Pinpoint the cell where the given text exists, returning its [x, y] midpoint coordinate. 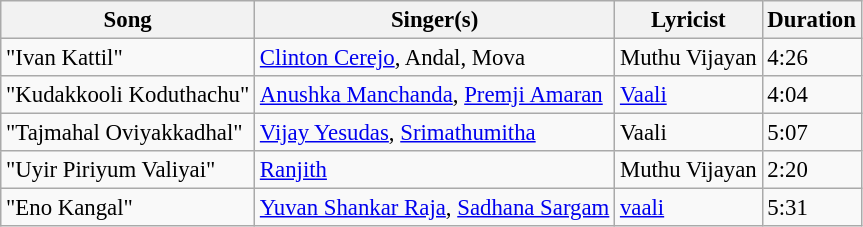
Yuvan Shankar Raja, Sadhana Sargam [435, 208]
"Eno Kangal" [128, 208]
Vijay Yesudas, Srimathumitha [435, 133]
Singer(s) [435, 20]
Anushka Manchanda, Premji Amaran [435, 95]
"Kudakkooli Koduthachu" [128, 95]
2:20 [812, 170]
"Uyir Piriyum Valiyai" [128, 170]
5:31 [812, 208]
Duration [812, 20]
"Tajmahal Oviyakkadhal" [128, 133]
4:26 [812, 58]
Clinton Cerejo, Andal, Mova [435, 58]
Ranjith [435, 170]
Lyricist [688, 20]
4:04 [812, 95]
5:07 [812, 133]
vaali [688, 208]
Song [128, 20]
"Ivan Kattil" [128, 58]
